Extract the [x, y] coordinate from the center of the cell holding the provided text.  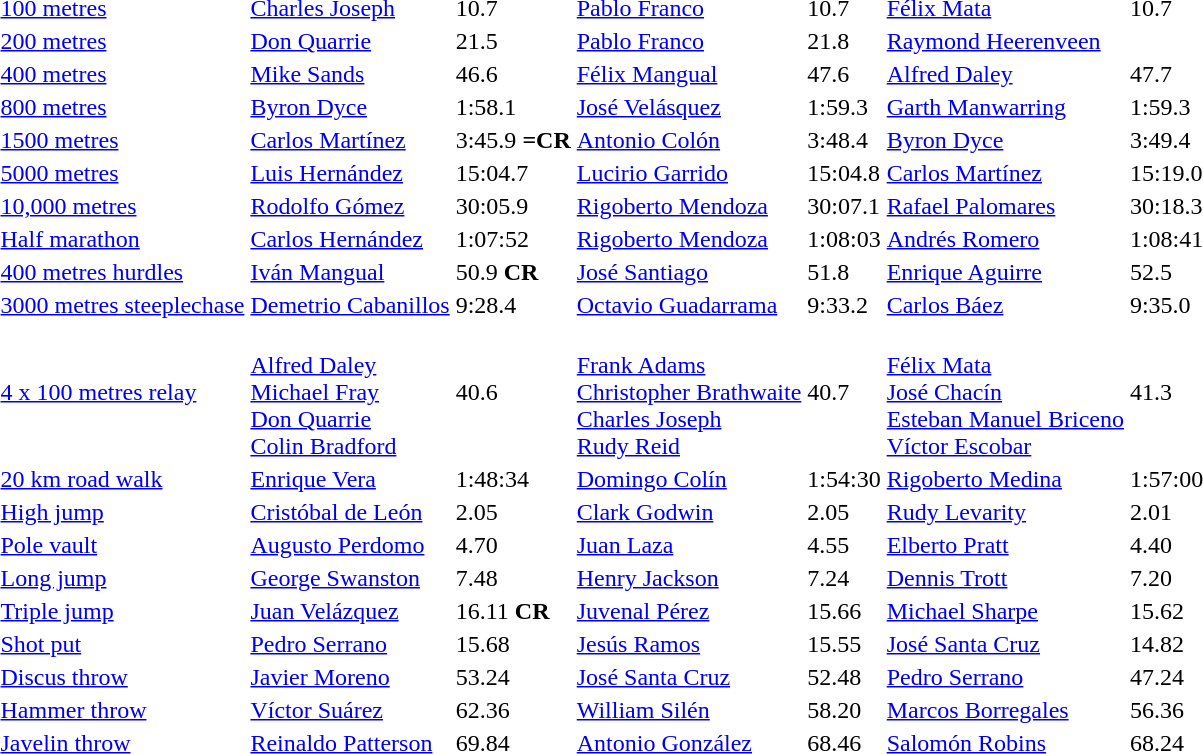
Juan Velázquez [350, 611]
José Velásquez [689, 107]
Rafael Palomares [1005, 206]
3:48.4 [844, 140]
30:05.9 [513, 206]
Andrés Romero [1005, 239]
Alfred Daley [1005, 74]
Pablo Franco [689, 41]
1:58.1 [513, 107]
Enrique Aguirre [1005, 272]
47.6 [844, 74]
Octavio Guadarrama [689, 305]
46.6 [513, 74]
40.7 [844, 392]
George Swanston [350, 578]
1:48:34 [513, 479]
José Santiago [689, 272]
Carlos Hernández [350, 239]
Rigoberto Medina [1005, 479]
Cristóbal de León [350, 512]
15:04.8 [844, 173]
Luis Hernández [350, 173]
52.48 [844, 677]
16.11 CR [513, 611]
Michael Sharpe [1005, 611]
Rudy Levarity [1005, 512]
62.36 [513, 710]
Augusto Perdomo [350, 545]
Alfred DaleyMichael FrayDon QuarrieColin Bradford [350, 392]
40.6 [513, 392]
Demetrio Cabanillos [350, 305]
30:07.1 [844, 206]
7.48 [513, 578]
Víctor Suárez [350, 710]
4.55 [844, 545]
Elberto Pratt [1005, 545]
50.9 CR [513, 272]
Frank AdamsChristopher BrathwaiteCharles JosephRudy Reid [689, 392]
Félix MataJosé ChacínEsteban Manuel BricenoVíctor Escobar [1005, 392]
Carlos Báez [1005, 305]
Dennis Trott [1005, 578]
58.20 [844, 710]
4.70 [513, 545]
Garth Manwarring [1005, 107]
Domingo Colín [689, 479]
Juan Laza [689, 545]
Iván Mangual [350, 272]
15.55 [844, 644]
7.24 [844, 578]
15.66 [844, 611]
15:04.7 [513, 173]
1:54:30 [844, 479]
William Silén [689, 710]
9:28.4 [513, 305]
1:07:52 [513, 239]
15.68 [513, 644]
Mike Sands [350, 74]
9:33.2 [844, 305]
1:08:03 [844, 239]
Antonio Colón [689, 140]
21.8 [844, 41]
Lucirio Garrido [689, 173]
Enrique Vera [350, 479]
Javier Moreno [350, 677]
Rodolfo Gómez [350, 206]
Henry Jackson [689, 578]
Raymond Heerenveen [1005, 41]
Juvenal Pérez [689, 611]
Félix Mangual [689, 74]
Jesús Ramos [689, 644]
21.5 [513, 41]
Don Quarrie [350, 41]
1:59.3 [844, 107]
Marcos Borregales [1005, 710]
3:45.9 =CR [513, 140]
53.24 [513, 677]
Clark Godwin [689, 512]
51.8 [844, 272]
